Capture the cell that displays the provided text and extract its [X, Y] central coordinate. 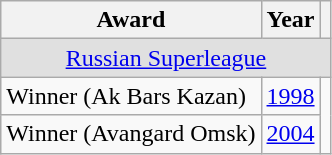
2004 [290, 134]
Russian Superleague [166, 58]
Winner (Ak Bars Kazan) [131, 96]
Award [131, 20]
Year [290, 20]
1998 [290, 96]
Winner (Avangard Omsk) [131, 134]
